Extract the (X, Y) coordinate from the center of the cell holding the provided text.  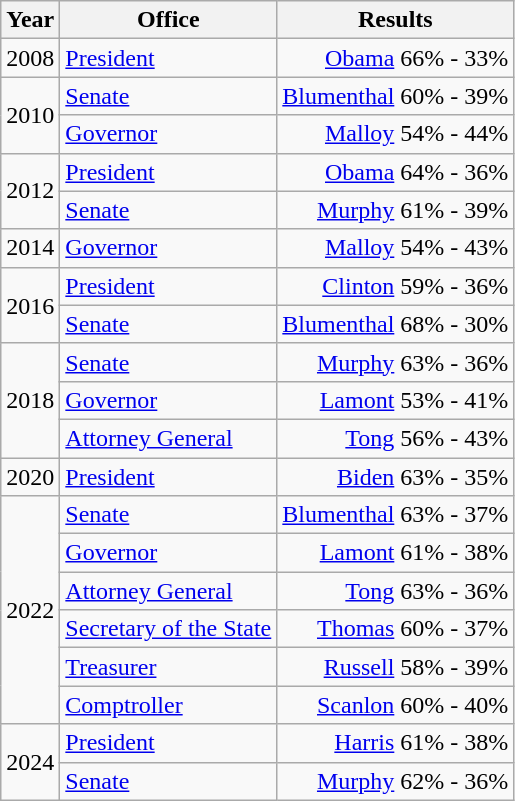
Treasurer (168, 667)
2016 (30, 305)
Comptroller (168, 705)
Murphy 61% - 39% (396, 210)
Obama 64% - 36% (396, 172)
Tong 63% - 36% (396, 591)
2024 (30, 762)
Obama 66% - 33% (396, 58)
Thomas 60% - 37% (396, 629)
2010 (30, 115)
Malloy 54% - 43% (396, 248)
2012 (30, 191)
Biden 63% - 35% (396, 477)
Harris 61% - 38% (396, 743)
Secretary of the State (168, 629)
Lamont 53% - 41% (396, 400)
Clinton 59% - 36% (396, 286)
Office (168, 20)
2014 (30, 248)
Blumenthal 60% - 39% (396, 96)
Malloy 54% - 44% (396, 134)
Results (396, 20)
Murphy 62% - 36% (396, 781)
2008 (30, 58)
Blumenthal 68% - 30% (396, 324)
Tong 56% - 43% (396, 438)
Lamont 61% - 38% (396, 553)
2022 (30, 610)
Year (30, 20)
2018 (30, 400)
Blumenthal 63% - 37% (396, 515)
Murphy 63% - 36% (396, 362)
Scanlon 60% - 40% (396, 705)
Russell 58% - 39% (396, 667)
2020 (30, 477)
